Determine the (X, Y) coordinate at the center of the cell enclosing the given text.  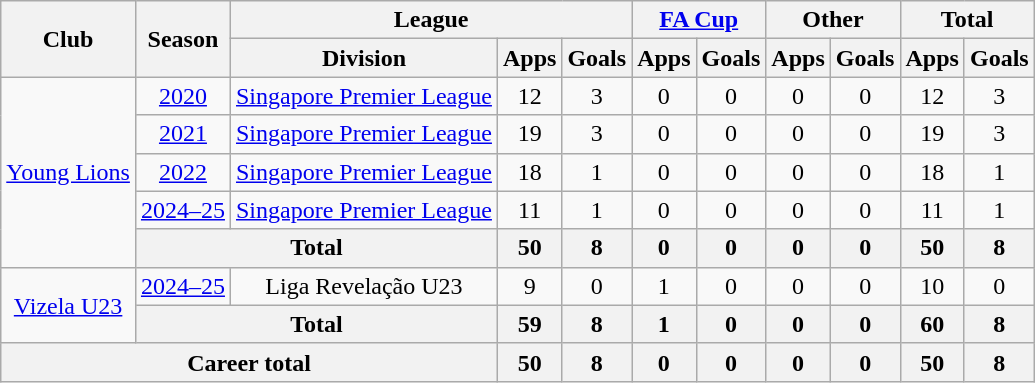
Young Lions (68, 172)
League (430, 20)
9 (529, 286)
60 (932, 324)
2022 (182, 172)
Division (364, 58)
Liga Revelação U23 (364, 286)
FA Cup (699, 20)
Season (182, 39)
2021 (182, 134)
10 (932, 286)
59 (529, 324)
2020 (182, 96)
Vizela U23 (68, 305)
Other (833, 20)
Career total (250, 362)
Club (68, 39)
